Pinpoint the cell where the given text exists, returning its (x, y) midpoint coordinate. 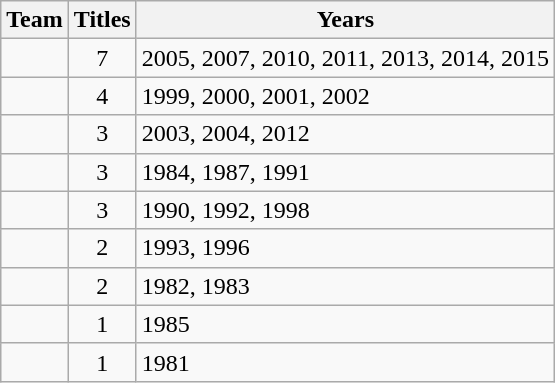
Titles (102, 20)
1990, 1992, 1998 (345, 210)
1981 (345, 362)
1985 (345, 324)
2005, 2007, 2010, 2011, 2013, 2014, 2015 (345, 58)
1982, 1983 (345, 286)
2003, 2004, 2012 (345, 134)
4 (102, 96)
7 (102, 58)
1984, 1987, 1991 (345, 172)
1993, 1996 (345, 248)
Team (35, 20)
Years (345, 20)
1999, 2000, 2001, 2002 (345, 96)
